Determine the [X, Y] coordinate at the center of the cell enclosing the given text.  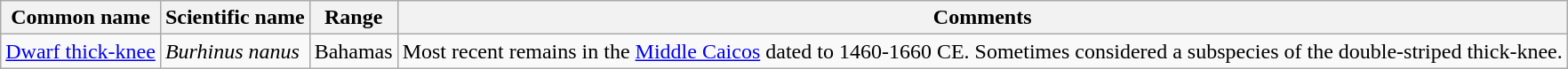
Comments [982, 18]
Dwarf thick-knee [81, 51]
Bahamas [354, 51]
Common name [81, 18]
Burhinus nanus [235, 51]
Most recent remains in the Middle Caicos dated to 1460-1660 CE. Sometimes considered a subspecies of the double-striped thick-knee. [982, 51]
Scientific name [235, 18]
Range [354, 18]
